Extract the (x, y) coordinate from the center of the cell holding the provided text.  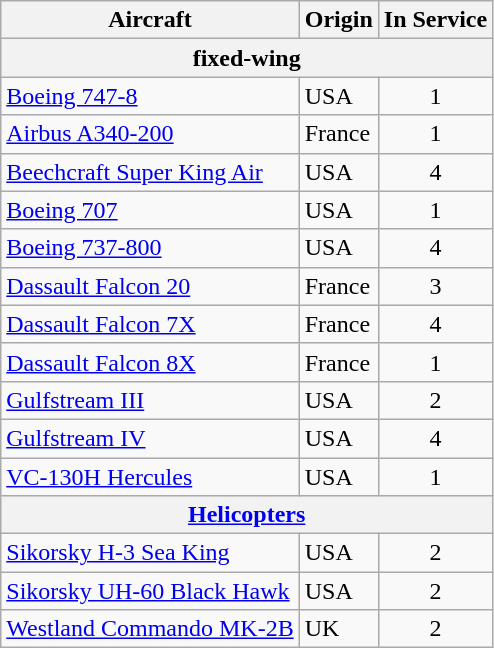
Beechcraft Super King Air (150, 172)
Dassault Falcon 20 (150, 286)
Gulfstream III (150, 400)
Boeing 707 (150, 210)
Gulfstream IV (150, 438)
Sikorsky H-3 Sea King (150, 553)
Airbus A340-200 (150, 134)
Sikorsky UH-60 Black Hawk (150, 591)
UK (338, 629)
Aircraft (150, 20)
fixed-wing (247, 58)
Boeing 747-8 (150, 96)
In Service (435, 20)
Dassault Falcon 7X (150, 324)
3 (435, 286)
Boeing 737-800 (150, 248)
Westland Commando MK-2B (150, 629)
Dassault Falcon 8X (150, 362)
Helicopters (247, 515)
VC-130H Hercules (150, 477)
Origin (338, 20)
